From the cell containing the given text, extract its center point as (x, y) coordinate. 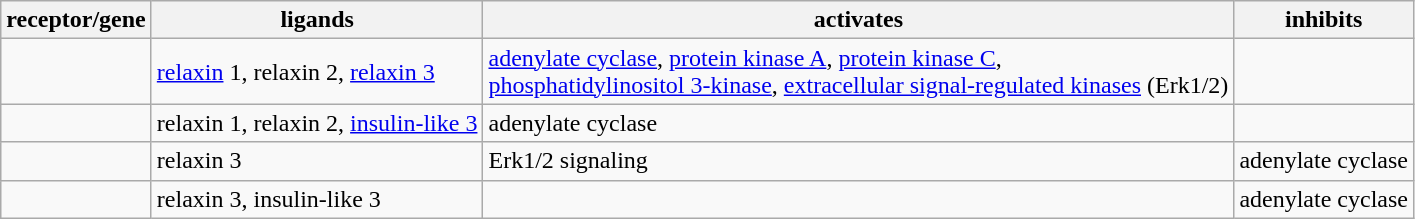
activates (858, 20)
adenylate cyclase, protein kinase A, protein kinase C,phosphatidylinositol 3-kinase, extracellular signal-regulated kinases (Erk1/2) (858, 72)
inhibits (1324, 20)
relaxin 1, relaxin 2, insulin-like 3 (317, 123)
receptor/gene (76, 20)
Erk1/2 signaling (858, 161)
relaxin 1, relaxin 2, relaxin 3 (317, 72)
relaxin 3 (317, 161)
relaxin 3, insulin-like 3 (317, 199)
ligands (317, 20)
